Determine the (X, Y) coordinate at the center of the cell enclosing the given text.  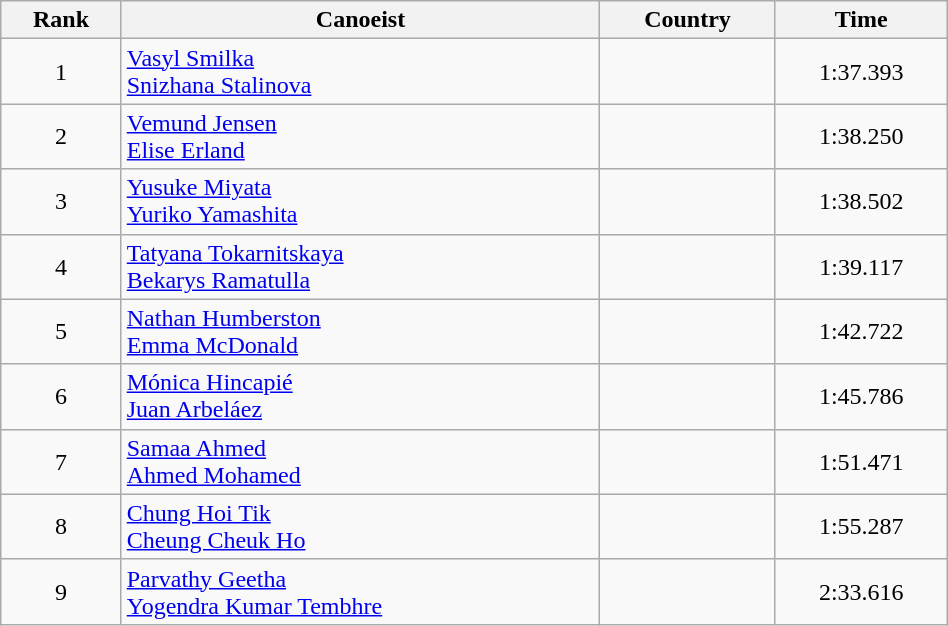
Tatyana TokarnitskayaBekarys Ramatulla (360, 266)
Nathan HumberstonEmma McDonald (360, 332)
2:33.616 (861, 592)
Canoeist (360, 20)
Mónica HincapiéJuan Arbeláez (360, 396)
9 (61, 592)
1:45.786 (861, 396)
Rank (61, 20)
1:39.117 (861, 266)
7 (61, 462)
5 (61, 332)
Samaa AhmedAhmed Mohamed (360, 462)
1:42.722 (861, 332)
4 (61, 266)
1:37.393 (861, 72)
Country (688, 20)
Chung Hoi TikCheung Cheuk Ho (360, 526)
Yusuke MiyataYuriko Yamashita (360, 202)
1 (61, 72)
2 (61, 136)
1:51.471 (861, 462)
1:38.250 (861, 136)
1:55.287 (861, 526)
8 (61, 526)
6 (61, 396)
1:38.502 (861, 202)
Time (861, 20)
3 (61, 202)
Vemund JensenElise Erland (360, 136)
Parvathy GeethaYogendra Kumar Tembhre (360, 592)
Vasyl SmilkaSnizhana Stalinova (360, 72)
